Extract the [x, y] coordinate from the center of the cell holding the provided text.  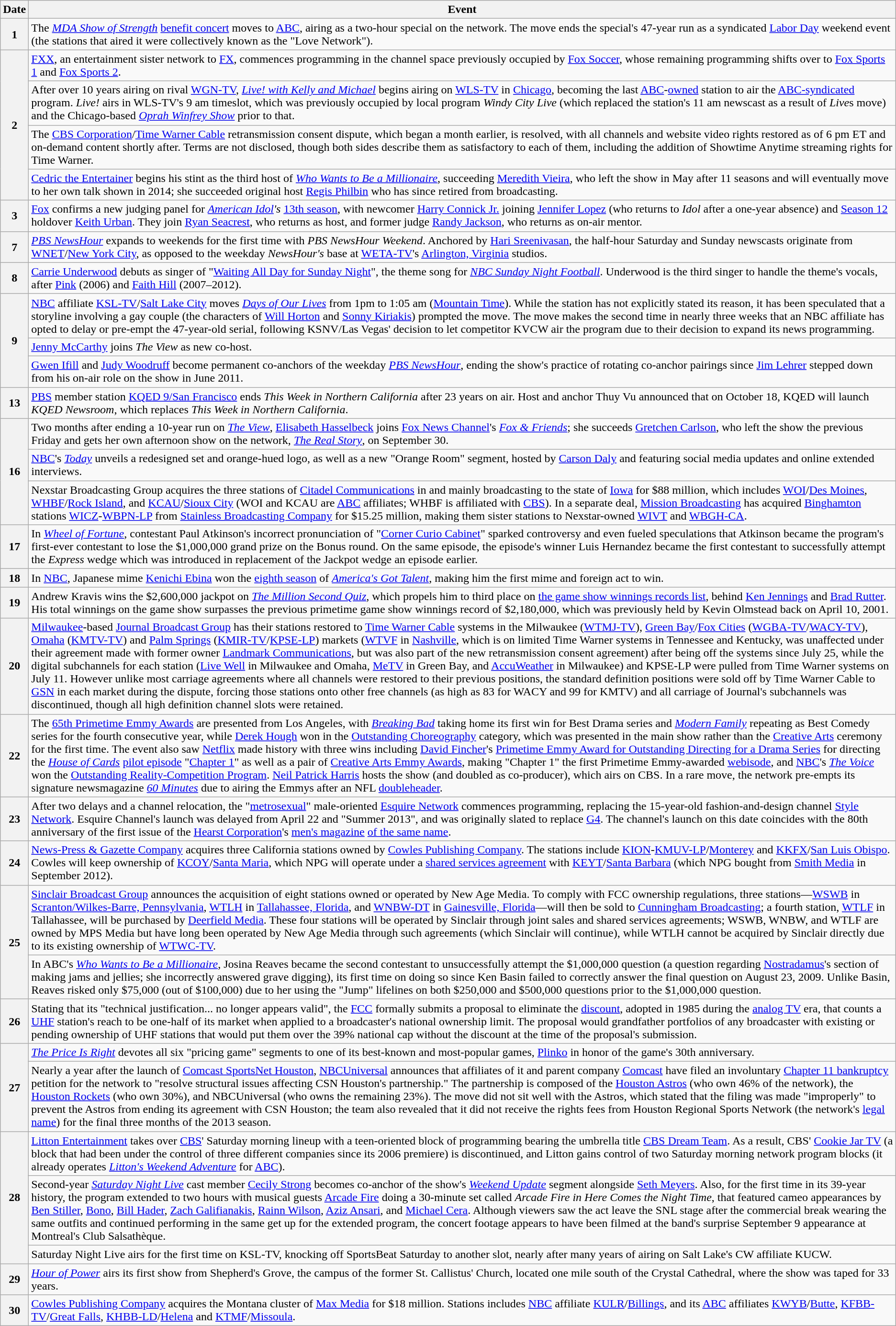
Jenny McCarthy joins The View as new co-host. [462, 347]
13 [14, 402]
1 [14, 34]
2 [14, 125]
3 [14, 215]
25 [14, 942]
27 [14, 1087]
In NBC, Japanese mime Kenichi Ebina won the eighth season of America's Got Talent, making him the first mime and foreign act to win. [462, 578]
9 [14, 340]
24 [14, 863]
29 [14, 1280]
22 [14, 756]
18 [14, 578]
20 [14, 666]
Date [14, 10]
16 [14, 472]
8 [14, 278]
17 [14, 547]
26 [14, 1021]
19 [14, 602]
7 [14, 247]
23 [14, 819]
28 [14, 1197]
30 [14, 1310]
Event [462, 10]
